Identify which cell holds the provided text, then report its [X, Y] central coordinate. 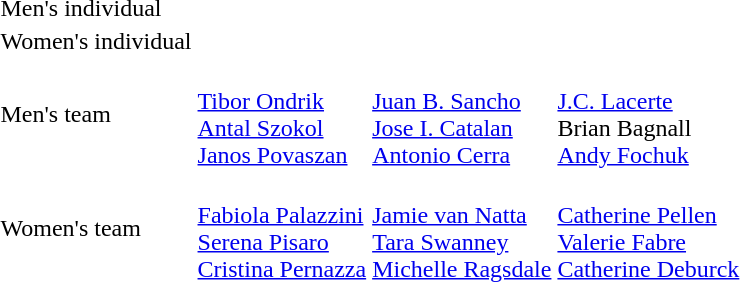
Juan B. Sancho Jose I. Catalan Antonio Cerra [462, 114]
Tibor Ondrik Antal Szokol Janos Povaszan [282, 114]
